Capture the cell that displays the provided text and extract its [X, Y] central coordinate. 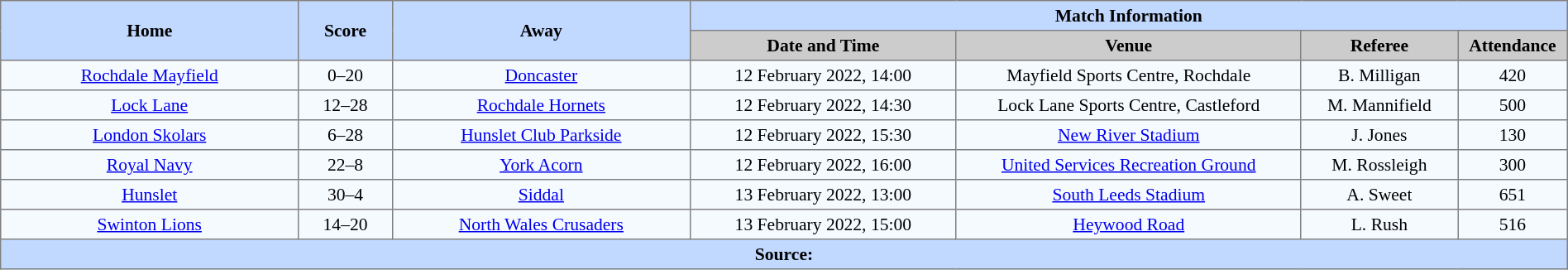
300 [1513, 165]
Attendance [1513, 46]
420 [1513, 75]
30–4 [346, 195]
12 February 2022, 15:30 [823, 135]
6–28 [346, 135]
London Skolars [150, 135]
13 February 2022, 15:00 [823, 224]
Royal Navy [150, 165]
0–20 [346, 75]
13 February 2022, 13:00 [823, 195]
Score [346, 31]
651 [1513, 195]
Rochdale Hornets [541, 105]
L. Rush [1379, 224]
516 [1513, 224]
New River Stadium [1128, 135]
Hunslet Club Parkside [541, 135]
A. Sweet [1379, 195]
Mayfield Sports Centre, Rochdale [1128, 75]
Match Information [1128, 16]
Hunslet [150, 195]
Siddal [541, 195]
M. Mannifield [1379, 105]
130 [1513, 135]
Date and Time [823, 46]
J. Jones [1379, 135]
12–28 [346, 105]
Heywood Road [1128, 224]
12 February 2022, 16:00 [823, 165]
North Wales Crusaders [541, 224]
500 [1513, 105]
United Services Recreation Ground [1128, 165]
Lock Lane Sports Centre, Castleford [1128, 105]
14–20 [346, 224]
22–8 [346, 165]
Source: [784, 254]
Doncaster [541, 75]
M. Rossleigh [1379, 165]
Lock Lane [150, 105]
12 February 2022, 14:30 [823, 105]
12 February 2022, 14:00 [823, 75]
Home [150, 31]
Venue [1128, 46]
B. Milligan [1379, 75]
South Leeds Stadium [1128, 195]
Referee [1379, 46]
Rochdale Mayfield [150, 75]
York Acorn [541, 165]
Away [541, 31]
Swinton Lions [150, 224]
